Find where the given text appears and provide that cell's center as (X, Y) coordinate. 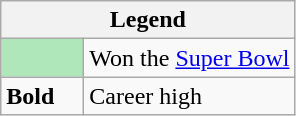
Bold (42, 96)
Career high (190, 96)
Won the Super Bowl (190, 58)
Legend (148, 20)
